Pinpoint the cell where the given text exists, returning its [X, Y] midpoint coordinate. 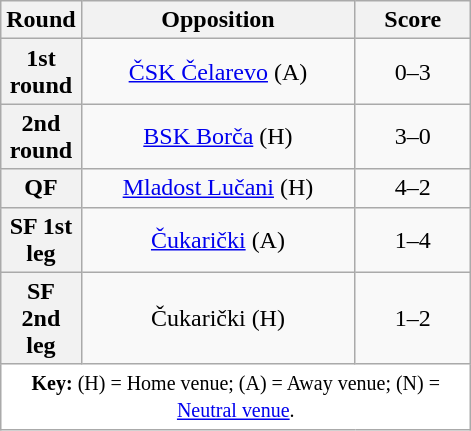
Round [41, 20]
2nd round [41, 136]
1–2 [413, 318]
4–2 [413, 188]
0–3 [413, 72]
Key: (H) = Home venue; (A) = Away venue; (N) = Neutral venue. [236, 396]
1–4 [413, 240]
SF 1st leg [41, 240]
ČSK Čelarevo (A) [218, 72]
QF [41, 188]
Score [413, 20]
3–0 [413, 136]
BSK Borča (H) [218, 136]
Opposition [218, 20]
SF 2nd leg [41, 318]
Čukarički (H) [218, 318]
Mladost Lučani (H) [218, 188]
Čukarički (A) [218, 240]
1st round [41, 72]
